Return [x, y] of the center of cell containing provided text 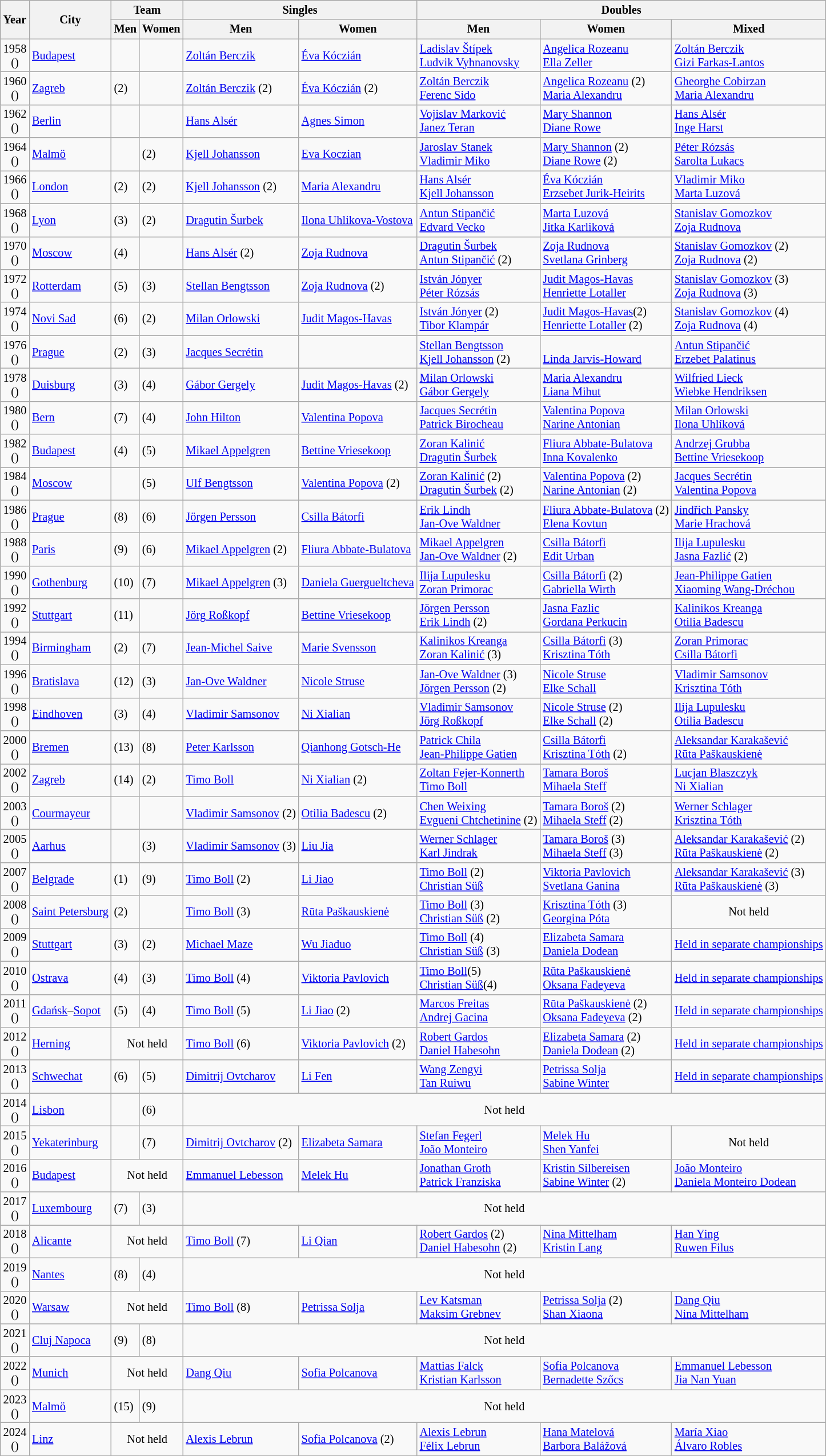
Year [15, 19]
Werner Schlager Krisztina Tóth [749, 813]
2012() [15, 1043]
Valentina Popova (2) Narine Antonian (2) [606, 483]
Timo Boll (5) [241, 1011]
Elizabeta Samara Daniela Dodean [606, 945]
Liu Jia [358, 846]
Belgrade [70, 879]
1996() [15, 681]
2013() [15, 1077]
Timo Boll (3) Christian Süß (2) [479, 912]
Nina Mittelham Kristin Lang [606, 1241]
Zoja Rudnova [358, 253]
Gábor Gergely [241, 385]
Nicole Struse (2) Elke Schall (2) [606, 714]
Gdańsk–Sopot [70, 1011]
Courmayeur [70, 813]
Vladimir Samsonov Jörg Roßkopf [479, 714]
2003() [15, 813]
István Jónyer (2) Tibor Klampár [479, 319]
Mikael Appelgren (2) [241, 549]
Timo Boll(5) Christian Süß(4) [479, 978]
Csilla Bátorfi (3) Krisztina Tóth [606, 648]
Valentina Popova (2) [358, 483]
Judit Magos-Havas(2) Henriette Lotaller (2) [606, 319]
Qianhong Gotsch-He [358, 747]
(15) [126, 1406]
Éva Kóczián Erzsebet Jurik-Heirits [606, 187]
Kristin Silbereisen Sabine Winter (2) [606, 1175]
Linda Jarvis-Howard [606, 352]
Aleksandar Karakašević (2) Rūta Paškauskienė (2) [749, 846]
2014() [15, 1110]
Lev Katsman Maksim Grebnev [479, 1307]
Zoran Kalinić Dragutin Šurbek [479, 451]
Angelica Rozeanu Ella Zeller [606, 55]
Novi Sad [70, 319]
Melek Hu Shen Yanfei [606, 1142]
Stanislav Gomozkov (2) Zoja Rudnova (2) [749, 253]
Stellan Bengtsson [241, 286]
2002() [15, 780]
Antun Stipančić Edvard Vecko [479, 220]
Duisburg [70, 385]
Ladislav Štípek Ludvik Vyhnanovsky [479, 55]
Li Jiao (2) [358, 1011]
Tamara Boroš Mihaela Steff [606, 780]
Zoran Kalinić (2) Dragutin Šurbek (2) [479, 483]
Wilfried Lieck Wiebke Hendriksen [749, 385]
Hans Alsér [241, 121]
1978() [15, 385]
Sofia Polcanova [358, 1373]
Zoran Primorac Csilla Bátorfi [749, 648]
1974() [15, 319]
Aleksandar Karakašević (3) Rūta Paškauskienė (3) [749, 879]
(10) [126, 582]
1968() [15, 220]
Otilia Badescu (2) [358, 813]
Berlin [70, 121]
Jörgen Persson Erik Lindh (2) [479, 615]
Maria Alexandru Liana Mihut [606, 385]
Marcos Freitas Andrej Gacina [479, 1011]
Vojislav Marković Janez Teran [479, 121]
Alicante [70, 1241]
(12) [126, 681]
João Monteiro Daniela Monteiro Dodean [749, 1175]
Péter Rózsás Sarolta Lukacs [749, 154]
Li Jiao [358, 879]
Jindřich Pansky Marie Hrachová [749, 517]
Milan Orlowski Ilona Uhlíková [749, 418]
Mixed [749, 29]
2017() [15, 1209]
Gheorghe Cobirzan Maria Alexandru [749, 88]
Nantes [70, 1274]
Dragutin Šurbek Antun Stipančić (2) [479, 253]
Timo Boll (4) [241, 978]
Valentina Popova [358, 418]
(14) [126, 780]
Viktoria Pavlovich (2) [358, 1043]
2010() [15, 978]
(13) [126, 747]
Rūta Paškauskienė [358, 912]
Chen Weixing Evgueni Chtchetinine (2) [479, 813]
Han Ying Ruwen Filus [749, 1241]
Dang Qiu Nina Mittelham [749, 1307]
Zoltan Fejer-Konnerth Timo Boll [479, 780]
Marie Svensson [358, 648]
Birmingham [70, 648]
Sofia Polcanova (2) [358, 1439]
Viktoria Pavlovich Svetlana Ganina [606, 879]
Luxembourg [70, 1209]
Petrissa Solja Sabine Winter [606, 1077]
Ilija Lupulesku Zoran Primorac [479, 582]
Erik Lindh Jan-Ove Waldner [479, 517]
Mary Shannon Diane Rowe [606, 121]
Ni Xialian (2) [358, 780]
Vladimir Samsonov Krisztina Tóth [749, 681]
Csilla Bátorfi Krisztina Tóth (2) [606, 747]
Petrissa Solja (2) Shan Xiaona [606, 1307]
1966() [15, 187]
Jan-Ove Waldner (3) Jörgen Persson (2) [479, 681]
Vladimir Samsonov (3) [241, 846]
Judit Magos-Havas Henriette Lotaller [606, 286]
Hana Matelová Barbora Balážová [606, 1439]
Gothenburg [70, 582]
Timo Boll (8) [241, 1307]
Melek Hu [358, 1175]
Maria Alexandru [358, 187]
Csilla Bátorfi [358, 517]
Stefan Fegerl João Monteiro [479, 1142]
Eva Koczian [358, 154]
1988() [15, 549]
1990() [15, 582]
Eindhoven [70, 714]
Michael Maze [241, 945]
Bremen [70, 747]
Zoja Rudnova (2) [358, 286]
1982() [15, 451]
City [70, 19]
Antun Stipančić Erzebet Palatinus [749, 352]
2023() [15, 1406]
Lisbon [70, 1110]
Bratislava [70, 681]
1986() [15, 517]
Éva Kóczián [358, 55]
2019() [15, 1274]
Werner Schlager Karl Jindrak [479, 846]
London [70, 187]
Ni Xialian [358, 714]
Timo Boll (7) [241, 1241]
Doubles [621, 10]
1962() [15, 121]
2022() [15, 1373]
1984() [15, 483]
Ulf Bengtsson [241, 483]
2015() [15, 1142]
Mikael Appelgren (3) [241, 582]
Linz [70, 1439]
Emmanuel Lebesson [241, 1175]
Fliura Abbate-Bulatova Inna Kovalenko [606, 451]
Cluj Napoca [70, 1340]
Angelica Rozeanu (2) Maria Alexandru [606, 88]
Kalinikos Kreanga Otilia Badescu [749, 615]
Vladimir Miko Marta Luzová [749, 187]
Paris [70, 549]
2021() [15, 1340]
Nicole Struse [358, 681]
Zoltán Berczik [241, 55]
2011() [15, 1011]
María Xiao Álvaro Robles [749, 1439]
Alexis Lebrun Félix Lebrun [479, 1439]
Agnes Simon [358, 121]
Mary Shannon (2) Diane Rowe (2) [606, 154]
Wang Zengyi Tan Ruiwu [479, 1077]
Sofia Polcanova Bernadette Szőcs [606, 1373]
Hans Alsér Inge Harst [749, 121]
Jacques Secrétin [241, 352]
(11) [126, 615]
Saint Petersburg [70, 912]
Ostrava [70, 978]
Hans Alsér (2) [241, 253]
Yekaterinburg [70, 1142]
Dimitrij Ovtcharov [241, 1077]
1992() [15, 615]
Fliura Abbate-Bulatova [358, 549]
Jasna Fazlic Gordana Perkucin [606, 615]
Timo Boll [241, 780]
Timo Boll (3) [241, 912]
1960() [15, 88]
Éva Kóczián (2) [358, 88]
Patrick Chila Jean-Philippe Gatien [479, 747]
István Jónyer Péter Rózsás [479, 286]
Lucjan Blaszczyk Ni Xialian [749, 780]
Jörg Roßkopf [241, 615]
Nicole Struse Elke Schall [606, 681]
Csilla Bátorfi Edit Urban [606, 549]
Lyon [70, 220]
Judit Magos-Havas (2) [358, 385]
Zoltán Berczik Gizi Farkas-Lantos [749, 55]
Hans Alsér Kjell Johansson [479, 187]
Marta Luzová Jitka Karliková [606, 220]
1972() [15, 286]
Andrzej Grubba Bettine Vriesekoop [749, 451]
2009() [15, 945]
Schwechat [70, 1077]
Ilija Lupulesku Otilia Badescu [749, 714]
Team [147, 10]
Jacques Secrétin Patrick Birocheau [479, 418]
Timo Boll (2) Christian Süß [479, 879]
John Hilton [241, 418]
2007() [15, 879]
Fliura Abbate-Bulatova (2) Elena Kovtun [606, 517]
2024() [15, 1439]
Emmanuel Lebesson Jia Nan Yuan [749, 1373]
Mikael Appelgren Jan-Ove Waldner (2) [479, 549]
1964() [15, 154]
Elizabeta Samara [358, 1142]
Li Fen [358, 1077]
Kjell Johansson (2) [241, 187]
2000() [15, 747]
Milan Orlowski Gábor Gergely [479, 385]
Vladimir Samsonov [241, 714]
Rūta Paškauskienė Oksana Fadeyeva [606, 978]
1994() [15, 648]
Jean-Michel Saive [241, 648]
Aarhus [70, 846]
Zoltán Berczik (2) [241, 88]
Elizabeta Samara (2) Daniela Dodean (2) [606, 1043]
2008() [15, 912]
Dang Qiu [241, 1373]
2005() [15, 846]
Dragutin Šurbek [241, 220]
Rotterdam [70, 286]
Viktoria Pavlovich [358, 978]
Mattias Falck Kristian Karlsson [479, 1373]
Timo Boll (4) Christian Süß (3) [479, 945]
Jean-Philippe Gatien Xiaoming Wang-Dréchou [749, 582]
Stanislav Gomozkov (3) Zoja Rudnova (3) [749, 286]
Alexis Lebrun [241, 1439]
Herning [70, 1043]
Li Qian [358, 1241]
Tamara Boroš (2) Mihaela Steff (2) [606, 813]
1958() [15, 55]
2020() [15, 1307]
Stellan Bengtsson Kjell Johansson (2) [479, 352]
Jacques Secrétin Valentina Popova [749, 483]
Jonathan Groth Patrick Franziska [479, 1175]
Judit Magos-Havas [358, 319]
Kjell Johansson [241, 154]
Ilija Lupulesku Jasna Fazlić (2) [749, 549]
Petrissa Solja [358, 1307]
Milan Orlowski [241, 319]
1980() [15, 418]
Stanislav Gomozkov (4) Zoja Rudnova (4) [749, 319]
Timo Boll (2) [241, 879]
Vladimir Samsonov (2) [241, 813]
Zoltán Berczik Ferenc Sido [479, 88]
Jörgen Persson [241, 517]
Kalinikos Kreanga Zoran Kalinić (3) [479, 648]
Timo Boll (6) [241, 1043]
Wu Jiaduo [358, 945]
Peter Karlsson [241, 747]
Mikael Appelgren [241, 451]
Robert Gardos Daniel Habesohn [479, 1043]
Csilla Bátorfi (2) Gabriella Wirth [606, 582]
Zoja Rudnova Svetlana Grinberg [606, 253]
Jaroslav Stanek Vladimir Miko [479, 154]
Stanislav Gomozkov Zoja Rudnova [749, 220]
1970() [15, 253]
(1) [126, 879]
Bern [70, 418]
Rūta Paškauskienė (2) Oksana Fadeyeva (2) [606, 1011]
Krisztina Tóth (3) Georgina Póta [606, 912]
Jan-Ove Waldner [241, 681]
Robert Gardos (2) Daniel Habesohn (2) [479, 1241]
Warsaw [70, 1307]
Tamara Boroš (3) Mihaela Steff (3) [606, 846]
Munich [70, 1373]
1998() [15, 714]
2018() [15, 1241]
Daniela Guergueltcheva [358, 582]
Aleksandar Karakašević Rūta Paškauskienė [749, 747]
1976() [15, 352]
Singles [300, 10]
Dimitrij Ovtcharov (2) [241, 1142]
Valentina Popova Narine Antonian [606, 418]
Ilona Uhlikova-Vostova [358, 220]
2016() [15, 1175]
